Pinpoint the cell where the given text exists, returning its (X, Y) midpoint coordinate. 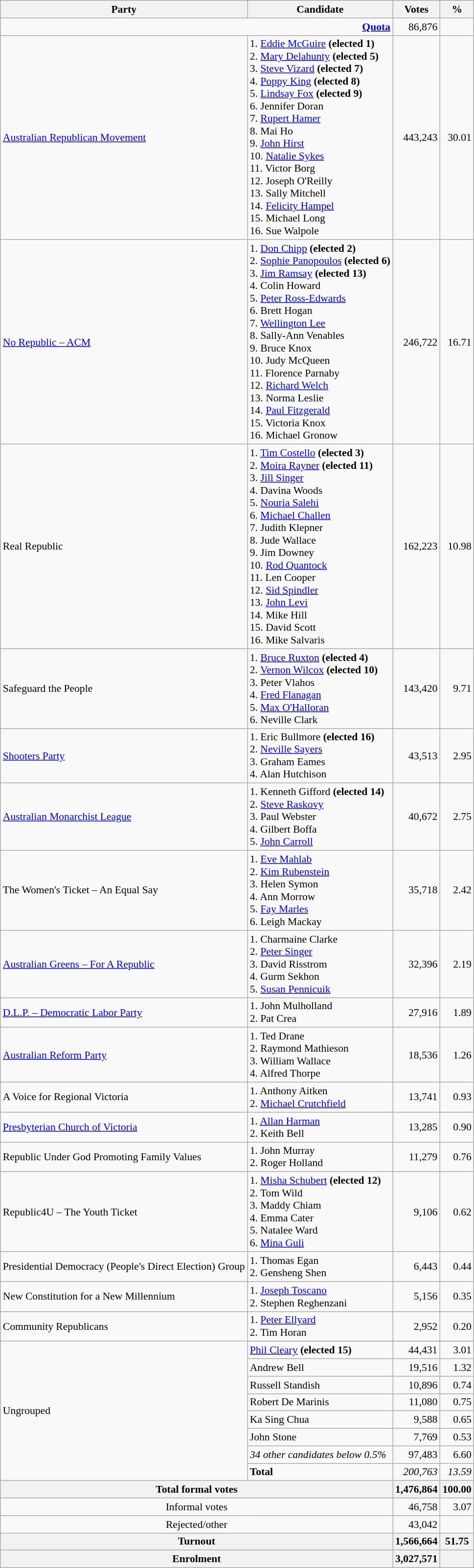
30.01 (457, 137)
13.59 (457, 1472)
1.89 (457, 1012)
3,027,571 (416, 1559)
No Republic – ACM (124, 342)
0.20 (457, 1326)
1. Misha Schubert (elected 12)2. Tom Wild3. Maddy Chiam4. Emma Cater5. Natalee Ward6. Mina Guli (320, 1212)
Australian Republican Movement (124, 137)
19,516 (416, 1368)
18,536 (416, 1055)
Quota (197, 27)
Total formal votes (197, 1490)
1,566,664 (416, 1542)
9,588 (416, 1420)
3.07 (457, 1507)
Australian Reform Party (124, 1055)
Republic Under God Promoting Family Values (124, 1157)
1.32 (457, 1368)
43,513 (416, 756)
Australian Monarchist League (124, 817)
Robert De Marinis (320, 1402)
1.26 (457, 1055)
Real Republic (124, 547)
7,769 (416, 1437)
New Constitution for a New Millennium (124, 1297)
1. Allan Harman2. Keith Bell (320, 1127)
Informal votes (197, 1507)
0.62 (457, 1212)
1. Eve Mahlab2. Kim Rubenstein3. Helen Symon4. Ann Morrow5. Fay Marles6. Leigh Mackay (320, 891)
1. Peter Ellyard2. Tim Horan (320, 1326)
43,042 (416, 1524)
2.19 (457, 964)
John Stone (320, 1437)
Presidential Democracy (People's Direct Election) Group (124, 1266)
Andrew Bell (320, 1368)
32,396 (416, 964)
35,718 (416, 891)
Enrolment (197, 1559)
% (457, 9)
0.65 (457, 1420)
1. Thomas Egan2. Gensheng Shen (320, 1266)
3.01 (457, 1350)
10.98 (457, 547)
11,080 (416, 1402)
Votes (416, 9)
A Voice for Regional Victoria (124, 1097)
0.93 (457, 1097)
10,896 (416, 1385)
2,952 (416, 1326)
1. Charmaine Clarke2. Peter Singer3. David Risstrom4. Gurm Sekhon5. Susan Pennicuik (320, 964)
The Women's Ticket – An Equal Say (124, 891)
0.53 (457, 1437)
Turnout (197, 1542)
1. Kenneth Gifford (elected 14)2. Steve Raskovy3. Paul Webster4. Gilbert Boffa5. John Carroll (320, 817)
1. John Mulholland2. Pat Crea (320, 1012)
1,476,864 (416, 1490)
1. Bruce Ruxton (elected 4)2. Vernon Wilcox (elected 10)3. Peter Vlahos4. Fred Flanagan5. Max O'Halloran6. Neville Clark (320, 688)
Candidate (320, 9)
1. Ted Drane2. Raymond Mathieson3. William Wallace4. Alfred Thorpe (320, 1055)
51.75 (457, 1542)
1. Anthony Aitken2. Michael Crutchfield (320, 1097)
0.44 (457, 1266)
Republic4U – The Youth Ticket (124, 1212)
16.71 (457, 342)
100.00 (457, 1490)
Australian Greens – For A Republic (124, 964)
0.75 (457, 1402)
200,763 (416, 1472)
162,223 (416, 547)
Ungrouped (124, 1411)
Phil Cleary (elected 15) (320, 1350)
9,106 (416, 1212)
Party (124, 9)
1. Eric Bullmore (elected 16)2. Neville Sayers3. Graham Eames4. Alan Hutchison (320, 756)
44,431 (416, 1350)
5,156 (416, 1297)
0.74 (457, 1385)
Rejected/other (197, 1524)
Shooters Party (124, 756)
Ka Sing Chua (320, 1420)
34 other candidates below 0.5% (320, 1455)
0.76 (457, 1157)
6,443 (416, 1266)
143,420 (416, 688)
0.90 (457, 1127)
9.71 (457, 688)
Community Republicans (124, 1326)
11,279 (416, 1157)
46,758 (416, 1507)
1. Joseph Toscano2. Stephen Reghenzani (320, 1297)
27,916 (416, 1012)
D.L.P. – Democratic Labor Party (124, 1012)
86,876 (416, 27)
40,672 (416, 817)
Safeguard the People (124, 688)
1. John Murray2. Roger Holland (320, 1157)
0.35 (457, 1297)
13,285 (416, 1127)
6.60 (457, 1455)
Total (320, 1472)
97,483 (416, 1455)
Presbyterian Church of Victoria (124, 1127)
2.42 (457, 891)
Russell Standish (320, 1385)
2.95 (457, 756)
13,741 (416, 1097)
443,243 (416, 137)
246,722 (416, 342)
2.75 (457, 817)
